Pinpoint the cell where the given text exists, returning its [x, y] midpoint coordinate. 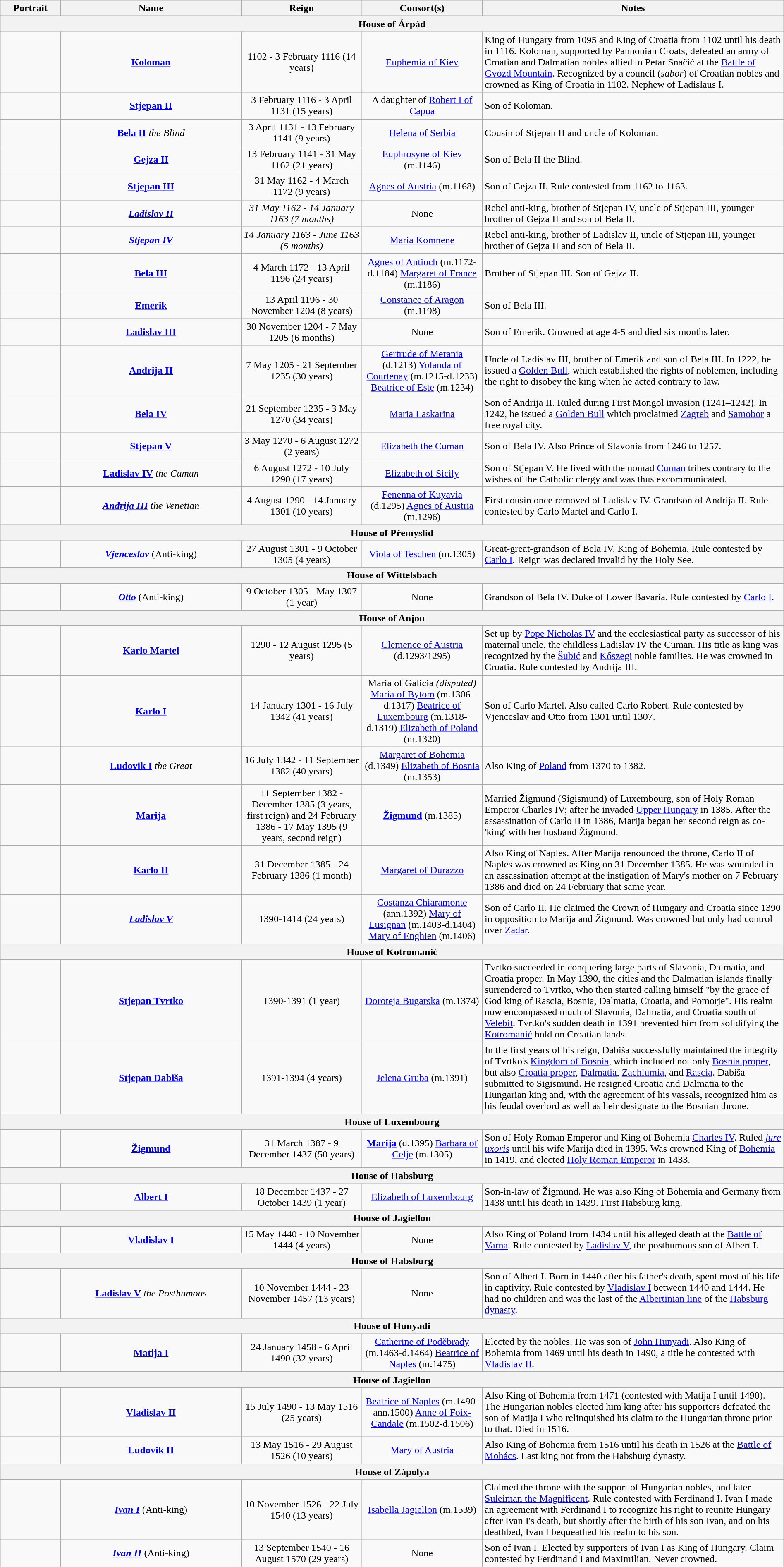
Ladislav V the Posthumous [151, 1293]
Stjepan Tvrtko [151, 1001]
Ivan II (Anti-king) [151, 1554]
18 December 1437 - 27 October 1439 (1 year) [302, 1197]
Vjenceslav (Anti-king) [151, 554]
Ludovik II [151, 1450]
Bela III [151, 273]
15 July 1490 - 13 May 1516 (25 years) [302, 1412]
Son of Bela III. [633, 305]
11 September 1382 - December 1385 (3 years, first reign) and 24 February 1386 - 17 May 1395 (9 years, second reign) [302, 815]
First cousin once removed of Ladislav IV. Grandson of Andrija II. Rule contested by Carlo Martel and Carlo I. [633, 506]
Maria Komnene [422, 240]
Isabella Jagiellon (m.1539) [422, 1510]
Stjepan IV [151, 240]
Euphrosyne of Kiev (m.1146) [422, 160]
Ivan I (Anti-king) [151, 1510]
House of Anjou [392, 618]
Rebel anti-king, brother of Ladislav II, uncle of Stjepan III, younger brother of Gejza II and son of Bela II. [633, 240]
Constance of Aragon (m.1198) [422, 305]
Consort(s) [422, 8]
Notes [633, 8]
Grandson of Bela IV. Duke of Lower Bavaria. Rule contested by Carlo I. [633, 597]
1390-1414 (24 years) [302, 919]
Karlo Martel [151, 650]
Koloman [151, 62]
Vladislav I [151, 1239]
House of Wittelsbach [392, 575]
Elected by the nobles. He was son of John Hunyadi. Also King of Bohemia from 1469 until his death in 1490, a title he contested with Vladislav II. [633, 1353]
Stjepan V [151, 447]
Agnes of Austria (m.1168) [422, 186]
3 April 1131 - 13 February 1141 (9 years) [302, 132]
Son of Bela II the Blind. [633, 160]
Helena of Serbia [422, 132]
Beatrice of Naples (m.1490-ann.1500) Anne of Foix-Candale (m.1502-d.1506) [422, 1412]
Son of Stjepan V. He lived with the nomad Cuman tribes contrary to the wishes of the Catholic clergy and was thus excommunicated. [633, 473]
Doroteja Bugarska (m.1374) [422, 1001]
Name [151, 8]
13 May 1516 - 29 August 1526 (10 years) [302, 1450]
Fenenna of Kuyavia (d.1295) Agnes of Austria (m.1296) [422, 506]
7 May 1205 - 21 September 1235 (30 years) [302, 371]
Costanza Chiaramonte (ann.1392) Mary of Lusignan (m.1403-d.1404) Mary of Enghien (m.1406) [422, 919]
Son of Bela IV. Also Prince of Slavonia from 1246 to 1257. [633, 447]
Son-in-law of Žigmund. He was also King of Bohemia and Germany from 1438 until his death in 1439. First Habsburg king. [633, 1197]
Ludovik I the Great [151, 766]
Elizabeth of Luxembourg [422, 1197]
Agnes of Antioch (m.1172-d.1184) Margaret of France (m.1186) [422, 273]
10 November 1444 - 23 November 1457 (13 years) [302, 1293]
1102 - 3 February 1116 (14 years) [302, 62]
Maria of Galicia (disputed) Maria of Bytom (m.1306-d.1317) Beatrice of Luxembourg (m.1318-d.1319) Elizabeth of Poland (m.1320) [422, 711]
Catherine of Poděbrady (m.1463-d.1464) Beatrice of Naples (m.1475) [422, 1353]
Cousin of Stjepan II and uncle of Koloman. [633, 132]
House of Zápolya [392, 1471]
Reign [302, 8]
31 May 1162 - 14 January 1163 (7 months) [302, 213]
15 May 1440 - 10 November 1444 (4 years) [302, 1239]
Clemence of Austria (d.1293/1295) [422, 650]
House of Kotromanić [392, 952]
Žigmund [151, 1149]
Matija I [151, 1353]
Bela IV [151, 414]
31 December 1385 - 24 February 1386 (1 month) [302, 870]
4 August 1290 - 14 January 1301 (10 years) [302, 506]
Also King of Poland from 1434 until his alleged death at the Battle of Varna. Rule contested by Ladislav V, the posthumous son of Albert I. [633, 1239]
Karlo I [151, 711]
Otto (Anti-king) [151, 597]
Ladislav V [151, 919]
House of Přemyslid [392, 533]
Emerik [151, 305]
6 August 1272 - 10 July 1290 (17 years) [302, 473]
Also King of Poland from 1370 to 1382. [633, 766]
13 September 1540 - 16 August 1570 (29 years) [302, 1554]
Marija [151, 815]
4 March 1172 - 13 April 1196 (24 years) [302, 273]
Karlo II [151, 870]
Marija (d.1395) Barbara of Celje (m.1305) [422, 1149]
Stjepan III [151, 186]
27 August 1301 - 9 October 1305 (4 years) [302, 554]
Son of Koloman. [633, 106]
Andrija II [151, 371]
Bela II the Blind [151, 132]
Son of Carlo Martel. Also called Carlo Robert. Rule contested by Vjenceslav and Otto from 1301 until 1307. [633, 711]
Jelena Gruba (m.1391) [422, 1078]
Margaret of Durazzo [422, 870]
24 January 1458 - 6 April 1490 (32 years) [302, 1353]
Also King of Bohemia from 1516 until his death in 1526 at the Battle of Mohács. Last king not from the Habsburg dynasty. [633, 1450]
Gejza II [151, 160]
House of Árpád [392, 24]
31 May 1162 - 4 March 1172 (9 years) [302, 186]
14 January 1301 - 16 July 1342 (41 years) [302, 711]
21 September 1235 - 3 May 1270 (34 years) [302, 414]
Portrait [31, 8]
Gertrude of Merania (d.1213) Yolanda of Courtenay (m.1215-d.1233) Beatrice of Este (m.1234) [422, 371]
13 April 1196 - 30 November 1204 (8 years) [302, 305]
Mary of Austria [422, 1450]
Son of Gejza II. Rule contested from 1162 to 1163. [633, 186]
Great-great-grandson of Bela IV. King of Bohemia. Rule contested by Carlo I. Reign was declared invalid by the Holy See. [633, 554]
Žigmund (m.1385) [422, 815]
Margaret of Bohemia (d.1349) Elizabeth of Bosnia (m.1353) [422, 766]
Brother of Stjepan III. Son of Gejza II. [633, 273]
Andrija III the Venetian [151, 506]
3 May 1270 - 6 August 1272 (2 years) [302, 447]
A daughter of Robert I of Capua [422, 106]
30 November 1204 - 7 May 1205 (6 months) [302, 332]
House of Luxembourg [392, 1122]
10 November 1526 - 22 July 1540 (13 years) [302, 1510]
16 July 1342 - 11 September 1382 (40 years) [302, 766]
1391-1394 (4 years) [302, 1078]
Stjepan II [151, 106]
Maria Laskarina [422, 414]
13 February 1141 - 31 May 1162 (21 years) [302, 160]
14 January 1163 - June 1163 (5 months) [302, 240]
Viola of Teschen (m.1305) [422, 554]
Rebel anti-king, brother of Stjepan IV, uncle of Stjepan III, younger brother of Gejza II and son of Bela II. [633, 213]
Son of Ivan I. Elected by supporters of Ivan I as King of Hungary. Claim contested by Ferdinand I and Maximilian. Never crowned. [633, 1554]
9 October 1305 - May 1307 (1 year) [302, 597]
Euphemia of Kiev [422, 62]
House of Hunyadi [392, 1326]
Albert I [151, 1197]
Ladislav III [151, 332]
1290 - 12 August 1295 (5 years) [302, 650]
Ladislav II [151, 213]
1390-1391 (1 year) [302, 1001]
Vladislav II [151, 1412]
Elizabeth the Cuman [422, 447]
31 March 1387 - 9 December 1437 (50 years) [302, 1149]
3 February 1116 - 3 April 1131 (15 years) [302, 106]
Stjepan Dabiša [151, 1078]
Son of Emerik. Crowned at age 4-5 and died six months later. [633, 332]
Elizabeth of Sicily [422, 473]
Ladislav IV the Cuman [151, 473]
